Locate the cell with the specified text and output its (X, Y) center coordinate. 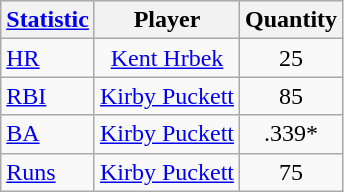
85 (292, 96)
BA (48, 134)
Quantity (292, 20)
RBI (48, 96)
.339* (292, 134)
Kent Hrbek (166, 58)
Runs (48, 172)
25 (292, 58)
Player (166, 20)
75 (292, 172)
HR (48, 58)
Statistic (48, 20)
